Extract the (X, Y) coordinate from the center of the cell holding the provided text.  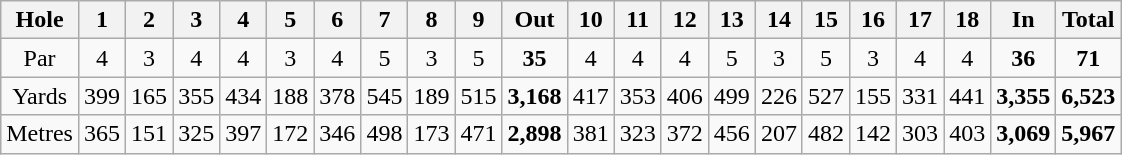
331 (920, 96)
13 (732, 20)
165 (150, 96)
207 (778, 134)
1 (102, 20)
365 (102, 134)
499 (732, 96)
9 (478, 20)
Total (1088, 20)
325 (196, 134)
Out (534, 20)
142 (872, 134)
2 (150, 20)
3,168 (534, 96)
189 (432, 96)
323 (638, 134)
355 (196, 96)
403 (968, 134)
399 (102, 96)
Par (40, 58)
378 (338, 96)
12 (684, 20)
3,069 (1024, 134)
482 (826, 134)
188 (290, 96)
172 (290, 134)
8 (432, 20)
527 (826, 96)
151 (150, 134)
226 (778, 96)
441 (968, 96)
Yards (40, 96)
16 (872, 20)
173 (432, 134)
6,523 (1088, 96)
353 (638, 96)
Hole (40, 20)
155 (872, 96)
10 (590, 20)
6 (338, 20)
498 (384, 134)
11 (638, 20)
397 (244, 134)
15 (826, 20)
303 (920, 134)
35 (534, 58)
5,967 (1088, 134)
2,898 (534, 134)
18 (968, 20)
Metres (40, 134)
471 (478, 134)
7 (384, 20)
14 (778, 20)
36 (1024, 58)
71 (1088, 58)
372 (684, 134)
346 (338, 134)
545 (384, 96)
456 (732, 134)
3,355 (1024, 96)
17 (920, 20)
417 (590, 96)
381 (590, 134)
434 (244, 96)
406 (684, 96)
In (1024, 20)
515 (478, 96)
